Pinpoint the cell where the given text exists, returning its (X, Y) midpoint coordinate. 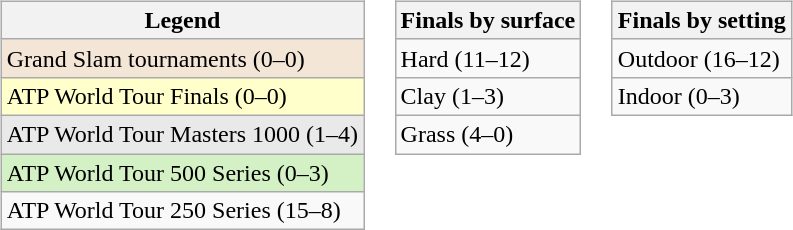
Finals by surface (488, 20)
ATP World Tour 500 Series (0–3) (182, 173)
Legend (182, 20)
Clay (1–3) (488, 96)
Grass (4–0) (488, 134)
Hard (11–12) (488, 58)
Outdoor (16–12) (702, 58)
ATP World Tour Finals (0–0) (182, 96)
Finals by setting (702, 20)
ATP World Tour 250 Series (15–8) (182, 211)
Indoor (0–3) (702, 96)
Grand Slam tournaments (0–0) (182, 58)
ATP World Tour Masters 1000 (1–4) (182, 134)
